Determine the (x, y) coordinate at the center of the cell enclosing the given text.  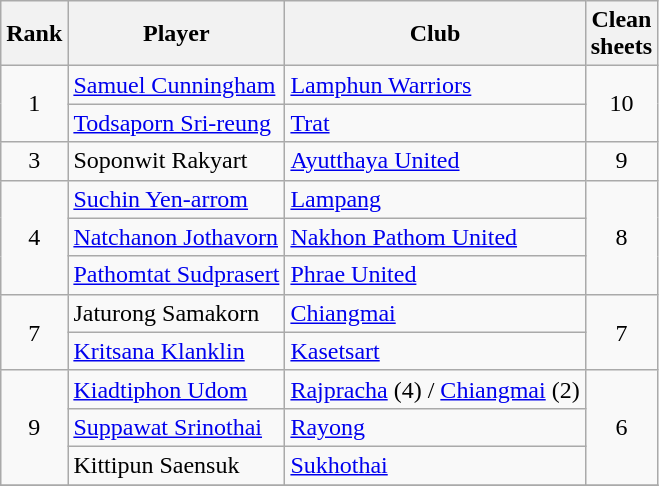
8 (621, 237)
Rajpracha (4) / Chiangmai (2) (435, 389)
Nakhon Pathom United (435, 237)
Trat (435, 123)
Kittipun Saensuk (176, 465)
Rank (34, 34)
Rayong (435, 427)
Suppawat Srinothai (176, 427)
Lampang (435, 199)
Natchanon Jothavorn (176, 237)
Samuel Cunningham (176, 85)
Kasetsart (435, 351)
Todsaporn Sri-reung (176, 123)
Kritsana Klanklin (176, 351)
Lamphun Warriors (435, 85)
Pathomtat Sudprasert (176, 275)
Club (435, 34)
Kiadtiphon Udom (176, 389)
Soponwit Rakyart (176, 161)
Suchin Yen-arrom (176, 199)
Chiangmai (435, 313)
3 (34, 161)
Sukhothai (435, 465)
Phrae United (435, 275)
Jaturong Samakorn (176, 313)
Player (176, 34)
1 (34, 104)
10 (621, 104)
Ayutthaya United (435, 161)
4 (34, 237)
6 (621, 427)
Cleansheets (621, 34)
